Capture the cell that displays the provided text and extract its (x, y) central coordinate. 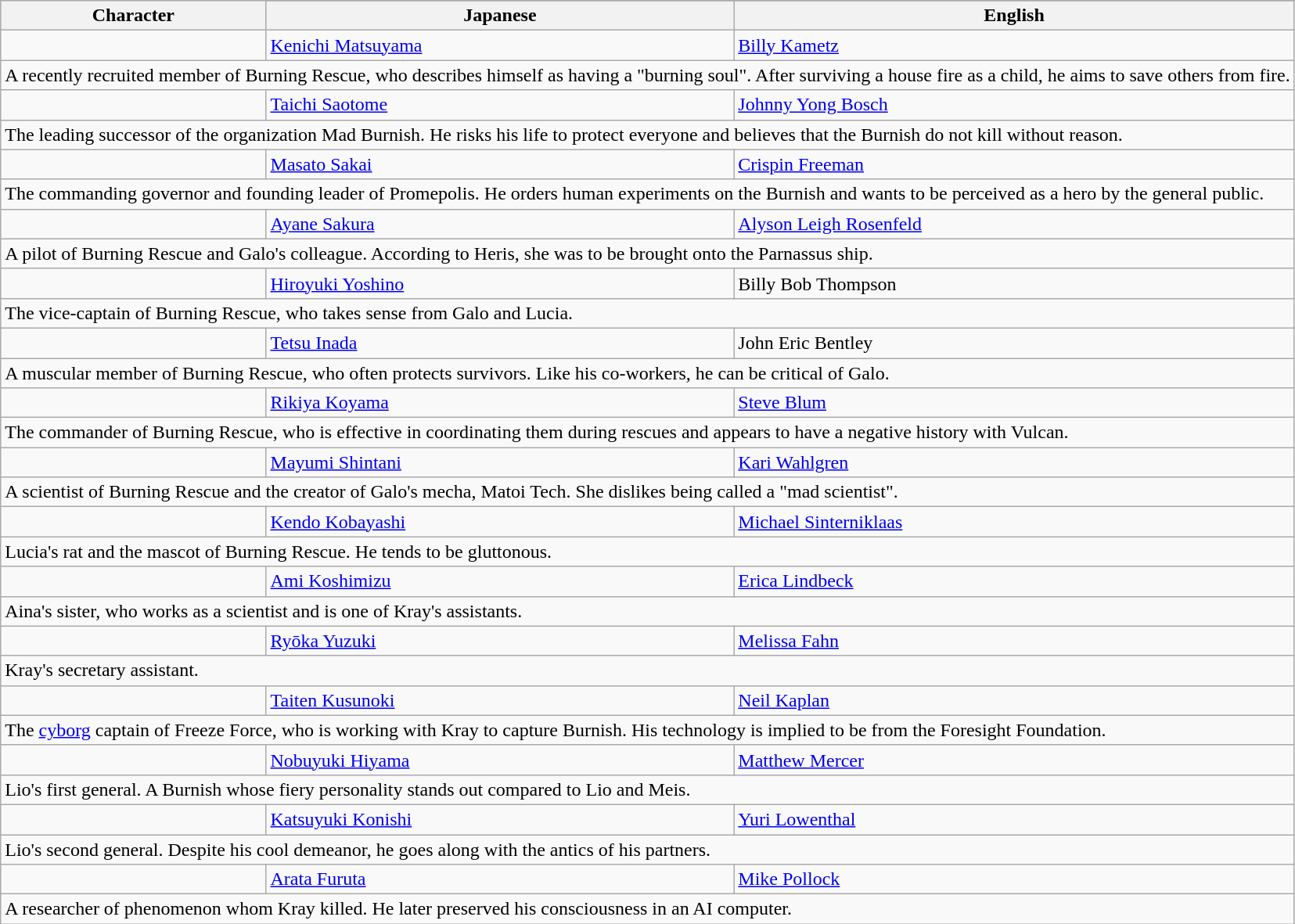
Steve Blum (1014, 403)
Ami Koshimizu (500, 581)
Michael Sinterniklaas (1014, 522)
Billy Kametz (1014, 45)
A researcher of phenomenon whom Kray killed. He later preserved his consciousness in an AI computer. (648, 909)
Billy Bob Thompson (1014, 283)
Lio's second general. Despite his cool demeanor, he goes along with the antics of his partners. (648, 849)
The commander of Burning Rescue, who is effective in coordinating them during rescues and appears to have a negative history with Vulcan. (648, 433)
The vice-captain of Burning Rescue, who takes sense from Galo and Lucia. (648, 313)
Nobuyuki Hiyama (500, 760)
Ayane Sakura (500, 224)
Johnny Yong Bosch (1014, 105)
Crispin Freeman (1014, 164)
Ryōka Yuzuki (500, 641)
Aina's sister, who works as a scientist and is one of Kray's assistants. (648, 611)
Lucia's rat and the mascot of Burning Rescue. He tends to be gluttonous. (648, 552)
Matthew Mercer (1014, 760)
Katsuyuki Konishi (500, 819)
Mike Pollock (1014, 879)
Neil Kaplan (1014, 700)
Rikiya Koyama (500, 403)
A muscular member of Burning Rescue, who often protects survivors. Like his co-workers, he can be critical of Galo. (648, 373)
Taichi Saotome (500, 105)
Kari Wahlgren (1014, 462)
Japanese (500, 16)
Kenichi Matsuyama (500, 45)
English (1014, 16)
A pilot of Burning Rescue and Galo's colleague. According to Heris, she was to be brought onto the Parnassus ship. (648, 253)
Kendo Kobayashi (500, 522)
Tetsu Inada (500, 343)
Melissa Fahn (1014, 641)
Arata Furuta (500, 879)
Character (133, 16)
Kray's secretary assistant. (648, 671)
Masato Sakai (500, 164)
Taiten Kusunoki (500, 700)
A scientist of Burning Rescue and the creator of Galo's mecha, Matoi Tech. She dislikes being called a "mad scientist". (648, 492)
Yuri Lowenthal (1014, 819)
Lio's first general. A Burnish whose fiery personality stands out compared to Lio and Meis. (648, 789)
The cyborg captain of Freeze Force, who is working with Kray to capture Burnish. His technology is implied to be from the Foresight Foundation. (648, 730)
Alyson Leigh Rosenfeld (1014, 224)
Hiroyuki Yoshino (500, 283)
John Eric Bentley (1014, 343)
Erica Lindbeck (1014, 581)
Mayumi Shintani (500, 462)
